Pinpoint the cell where the given text exists, returning its (X, Y) midpoint coordinate. 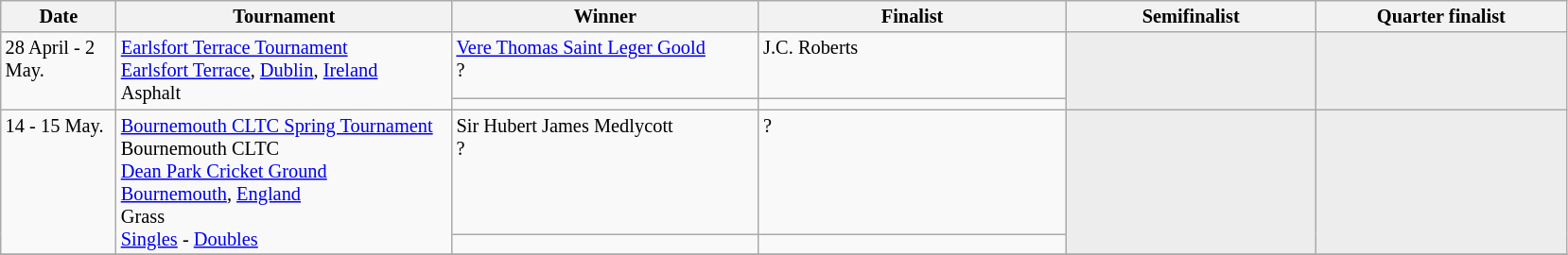
Earlsfort Terrace TournamentEarlsfort Terrace, Dublin, IrelandAsphalt (284, 71)
Quarter finalist (1441, 16)
Tournament (284, 16)
Vere Thomas Saint Leger Goold? (605, 65)
Winner (605, 16)
Sir Hubert James Medlycott ? (605, 172)
Semifinalist (1192, 16)
J.C. Roberts (912, 65)
? (912, 172)
14 - 15 May. (59, 182)
28 April - 2 May. (59, 71)
Finalist (912, 16)
Date (59, 16)
Bournemouth CLTC Spring TournamentBournemouth CLTCDean Park Cricket GroundBournemouth, EnglandGrassSingles - Doubles (284, 182)
